Pinpoint the cell where the given text exists, returning its [X, Y] midpoint coordinate. 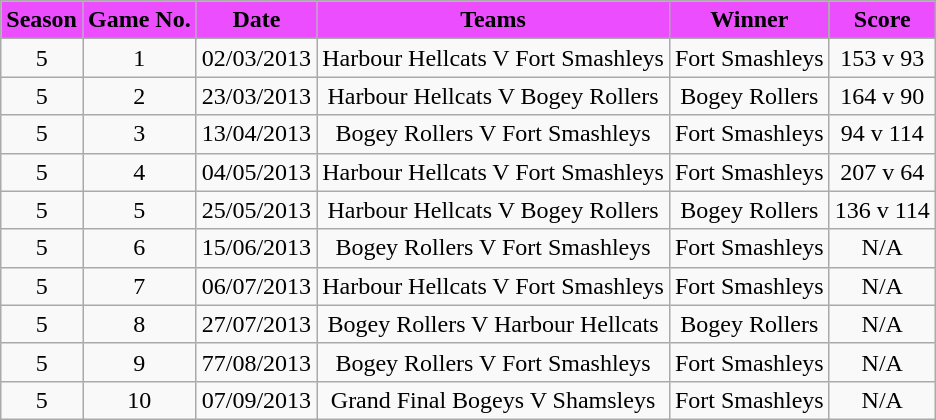
04/05/2013 [256, 172]
Game No. [139, 20]
Teams [494, 20]
4 [139, 172]
3 [139, 134]
Date [256, 20]
2 [139, 96]
13/04/2013 [256, 134]
136 v 114 [882, 210]
8 [139, 324]
10 [139, 400]
Season [42, 20]
07/09/2013 [256, 400]
23/03/2013 [256, 96]
02/03/2013 [256, 58]
06/07/2013 [256, 286]
27/07/2013 [256, 324]
164 v 90 [882, 96]
94 v 114 [882, 134]
Winner [749, 20]
15/06/2013 [256, 248]
Grand Final Bogeys V Shamsleys [494, 400]
25/05/2013 [256, 210]
Score [882, 20]
7 [139, 286]
207 v 64 [882, 172]
Bogey Rollers V Harbour Hellcats [494, 324]
1 [139, 58]
77/08/2013 [256, 362]
153 v 93 [882, 58]
9 [139, 362]
6 [139, 248]
